Identify which cell holds the provided text, then report its (x, y) central coordinate. 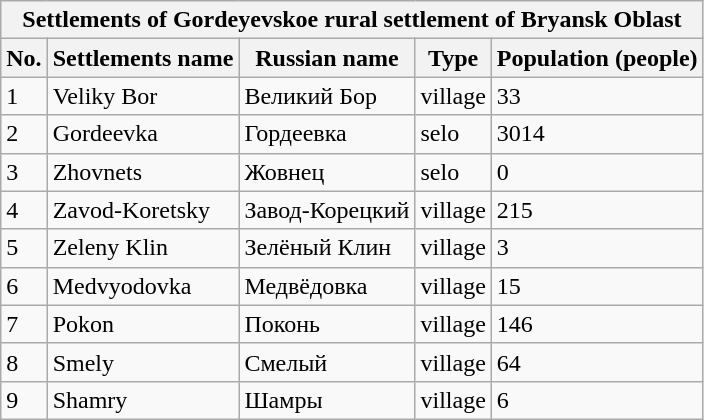
No. (24, 58)
7 (24, 324)
64 (597, 362)
Settlements of Gordeyevskoe rural settlement of Bryansk Oblast (352, 20)
Russian name (327, 58)
2 (24, 134)
1 (24, 96)
Завод-Корецкий (327, 210)
Zhovnets (143, 172)
Zeleny Klin (143, 248)
Шамры (327, 400)
Смелый (327, 362)
4 (24, 210)
0 (597, 172)
215 (597, 210)
15 (597, 286)
Великий Бор (327, 96)
Population (people) (597, 58)
5 (24, 248)
Veliky Bor (143, 96)
Поконь (327, 324)
Medvyodovka (143, 286)
Settlements name (143, 58)
Жовнец (327, 172)
Type (453, 58)
Pokon (143, 324)
8 (24, 362)
33 (597, 96)
Гордеевка (327, 134)
Smely (143, 362)
3014 (597, 134)
Медвёдовка (327, 286)
Gordeevka (143, 134)
Shamry (143, 400)
146 (597, 324)
9 (24, 400)
Zavod-Koretsky (143, 210)
Зелёный Клин (327, 248)
